Scan for the cell matching the given text and deliver its (x, y) coordinate at center. 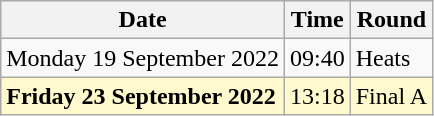
Date (143, 20)
09:40 (317, 58)
Friday 23 September 2022 (143, 96)
Time (317, 20)
13:18 (317, 96)
Final A (391, 96)
Monday 19 September 2022 (143, 58)
Round (391, 20)
Heats (391, 58)
